Output the [x, y] coordinate of the center of the cell containing the given text.  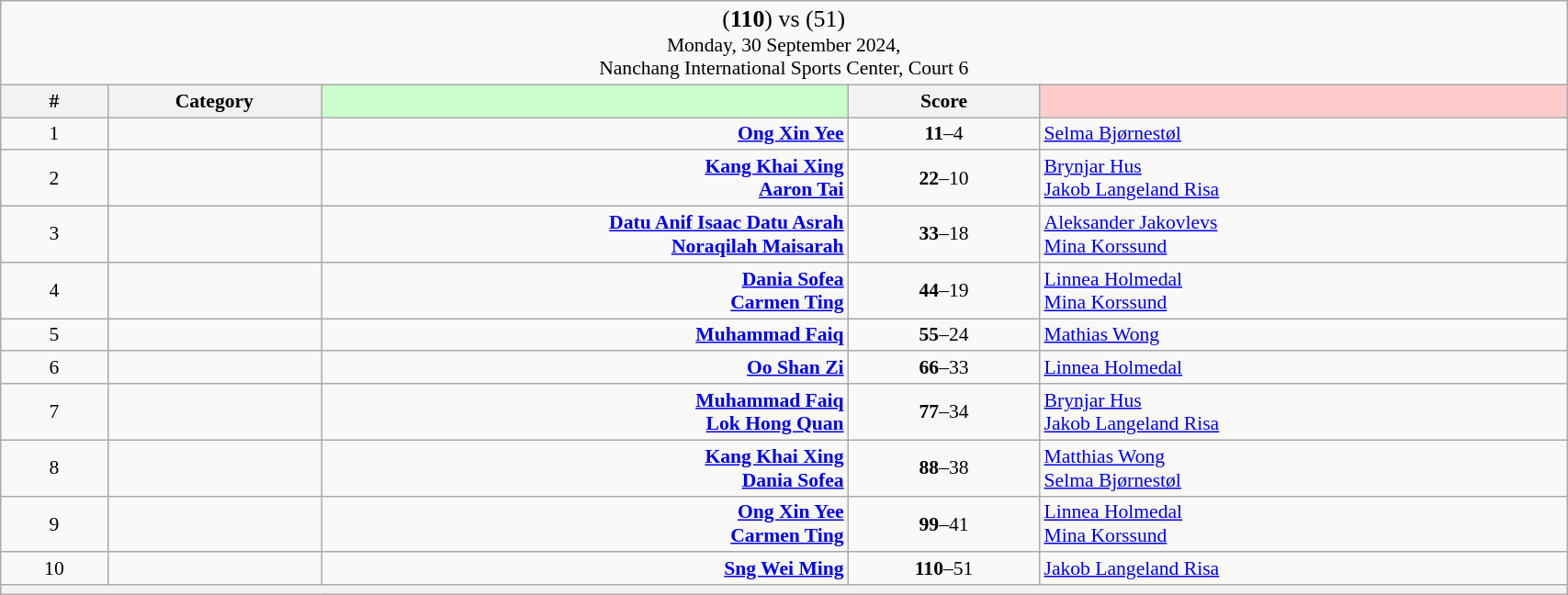
55–24 [944, 335]
4 [54, 290]
Matthias Wong Selma Bjørnestøl [1303, 468]
Score [944, 101]
2 [54, 178]
77–34 [944, 411]
Kang Khai Xing Dania Sofea [585, 468]
Mathias Wong [1303, 335]
9 [54, 523]
110–51 [944, 569]
22–10 [944, 178]
Selma Bjørnestøl [1303, 134]
Kang Khai Xing Aaron Tai [585, 178]
11–4 [944, 134]
Datu Anif Isaac Datu Asrah Noraqilah Maisarah [585, 235]
Oo Shan Zi [585, 368]
99–41 [944, 523]
Jakob Langeland Risa [1303, 569]
10 [54, 569]
33–18 [944, 235]
7 [54, 411]
66–33 [944, 368]
Category [215, 101]
1 [54, 134]
44–19 [944, 290]
Ong Xin Yee [585, 134]
3 [54, 235]
Ong Xin Yee Carmen Ting [585, 523]
Dania Sofea Carmen Ting [585, 290]
Muhammad Faiq [585, 335]
(110) vs (51)Monday, 30 September 2024, Nanchang International Sports Center, Court 6 [784, 42]
Muhammad Faiq Lok Hong Quan [585, 411]
Aleksander Jakovlevs Mina Korssund [1303, 235]
8 [54, 468]
Sng Wei Ming [585, 569]
88–38 [944, 468]
# [54, 101]
Linnea Holmedal [1303, 368]
6 [54, 368]
5 [54, 335]
